Identify which cell holds the provided text, then report its [x, y] central coordinate. 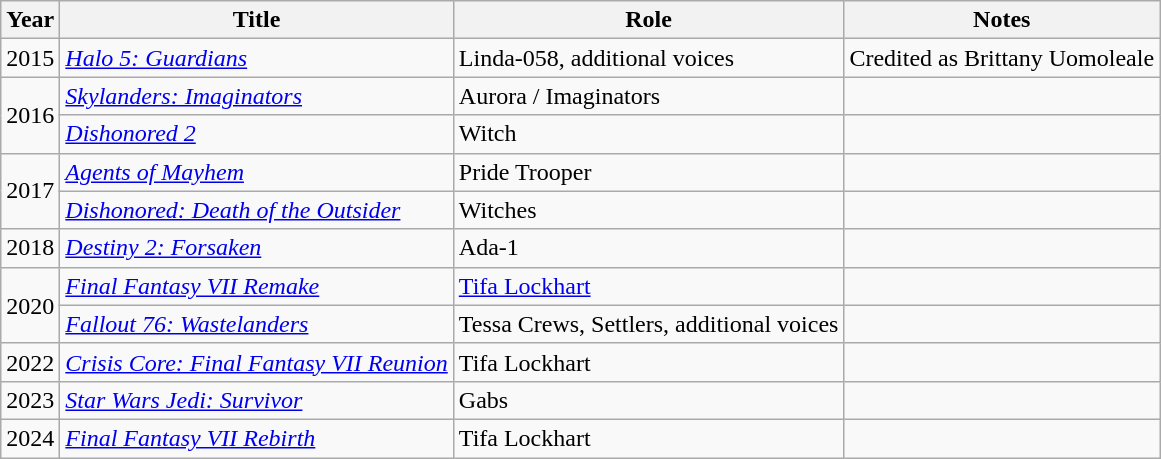
Destiny 2: Forsaken [256, 248]
Credited as Brittany Uomoleale [1002, 58]
2016 [30, 115]
Gabs [648, 400]
2018 [30, 248]
2020 [30, 305]
Final Fantasy VII Rebirth [256, 438]
Ada-1 [648, 248]
2024 [30, 438]
Witches [648, 210]
Aurora / Imaginators [648, 96]
Title [256, 20]
2022 [30, 362]
Star Wars Jedi: Survivor [256, 400]
Final Fantasy VII Remake [256, 286]
2023 [30, 400]
Year [30, 20]
2015 [30, 58]
2017 [30, 191]
Agents of Mayhem [256, 172]
Dishonored: Death of the Outsider [256, 210]
Dishonored 2 [256, 134]
Role [648, 20]
Tessa Crews, Settlers, additional voices [648, 324]
Pride Trooper [648, 172]
Notes [1002, 20]
Crisis Core: Final Fantasy VII Reunion [256, 362]
Fallout 76: Wastelanders [256, 324]
Skylanders: Imaginators [256, 96]
Halo 5: Guardians [256, 58]
Witch [648, 134]
Linda-058, additional voices [648, 58]
